Determine the [X, Y] coordinate at the center of the cell enclosing the given text.  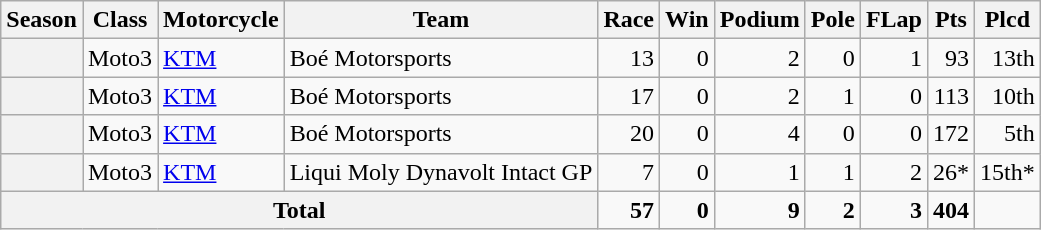
Pts [950, 20]
Class [120, 20]
26* [950, 172]
7 [629, 172]
172 [950, 134]
Liqui Moly Dynavolt Intact GP [441, 172]
3 [894, 210]
20 [629, 134]
9 [760, 210]
Plcd [1007, 20]
Total [300, 210]
Win [688, 20]
4 [760, 134]
113 [950, 96]
Team [441, 20]
Race [629, 20]
57 [629, 210]
13th [1007, 58]
5th [1007, 134]
404 [950, 210]
13 [629, 58]
15th* [1007, 172]
Motorcycle [222, 20]
10th [1007, 96]
93 [950, 58]
Podium [760, 20]
Pole [832, 20]
Season [42, 20]
17 [629, 96]
FLap [894, 20]
